Search for the cell housing the specified text and yield its [X, Y] center coordinate. 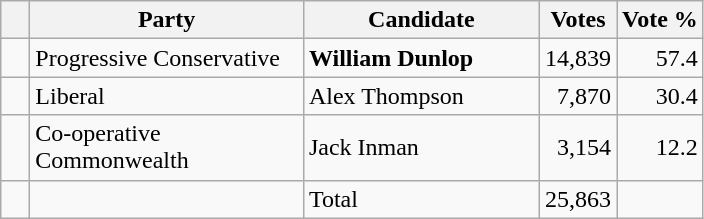
Alex Thompson [421, 96]
Party [167, 20]
Jack Inman [421, 148]
30.4 [660, 96]
Vote % [660, 20]
12.2 [660, 148]
Liberal [167, 96]
William Dunlop [421, 58]
Progressive Conservative [167, 58]
Total [421, 199]
57.4 [660, 58]
14,839 [578, 58]
7,870 [578, 96]
Votes [578, 20]
3,154 [578, 148]
Candidate [421, 20]
Co-operative Commonwealth [167, 148]
25,863 [578, 199]
